Find where the given text appears and provide that cell's center as [x, y] coordinate. 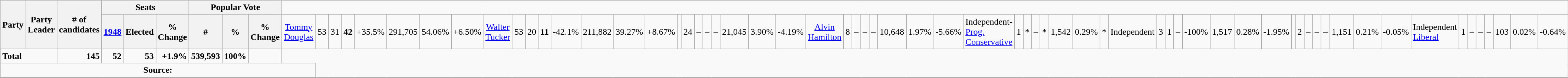
11 [545, 32]
+1.9% [172, 56]
# [205, 32]
-100% [1196, 32]
24 [688, 32]
0.28% [1248, 32]
Seats [145, 7]
-5.66% [949, 32]
103 [1502, 32]
-0.64% [1552, 32]
Popular Vote [235, 7]
1.97% [920, 32]
54.06% [435, 32]
-42.1% [566, 32]
2 [1299, 32]
3 [1161, 32]
0.29% [1087, 32]
1,151 [1342, 32]
Party [13, 25]
-4.19% [791, 32]
Independent [1133, 32]
Elected [139, 32]
Walter Tucker [498, 32]
3.90% [762, 32]
Total [29, 56]
291,705 [403, 32]
42 [348, 32]
0.21% [1367, 32]
52 [113, 56]
145 [79, 56]
% [235, 32]
539,593 [205, 56]
39.27% [629, 32]
1948 [113, 32]
Source: [158, 70]
+6.50% [467, 32]
100% [235, 56]
-0.05% [1396, 32]
10,648 [892, 32]
8 [848, 32]
+8.67% [662, 32]
# ofcandidates [79, 25]
20 [532, 32]
Tommy Douglas [299, 32]
1,517 [1222, 32]
-1.95% [1277, 32]
Party Leader [41, 25]
Independent-Prog. Conservative [989, 32]
0.02% [1524, 32]
1,542 [1061, 32]
31 [335, 32]
Independent Liberal [1435, 32]
211,882 [597, 32]
+35.5% [371, 32]
21,045 [734, 32]
Alvin Hamilton [825, 32]
